Capture the cell that displays the provided text and extract its [x, y] central coordinate. 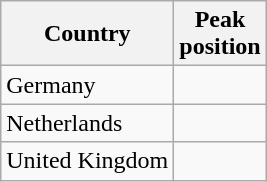
Peakposition [220, 34]
Germany [88, 85]
United Kingdom [88, 161]
Netherlands [88, 123]
Country [88, 34]
